From the cell containing the given text, extract its center point as [X, Y] coordinate. 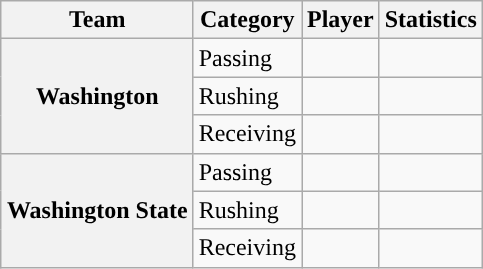
Statistics [430, 20]
Team [97, 20]
Washington [97, 96]
Category [247, 20]
Player [341, 20]
Washington State [97, 210]
